Return (x, y) of the center of cell containing provided text 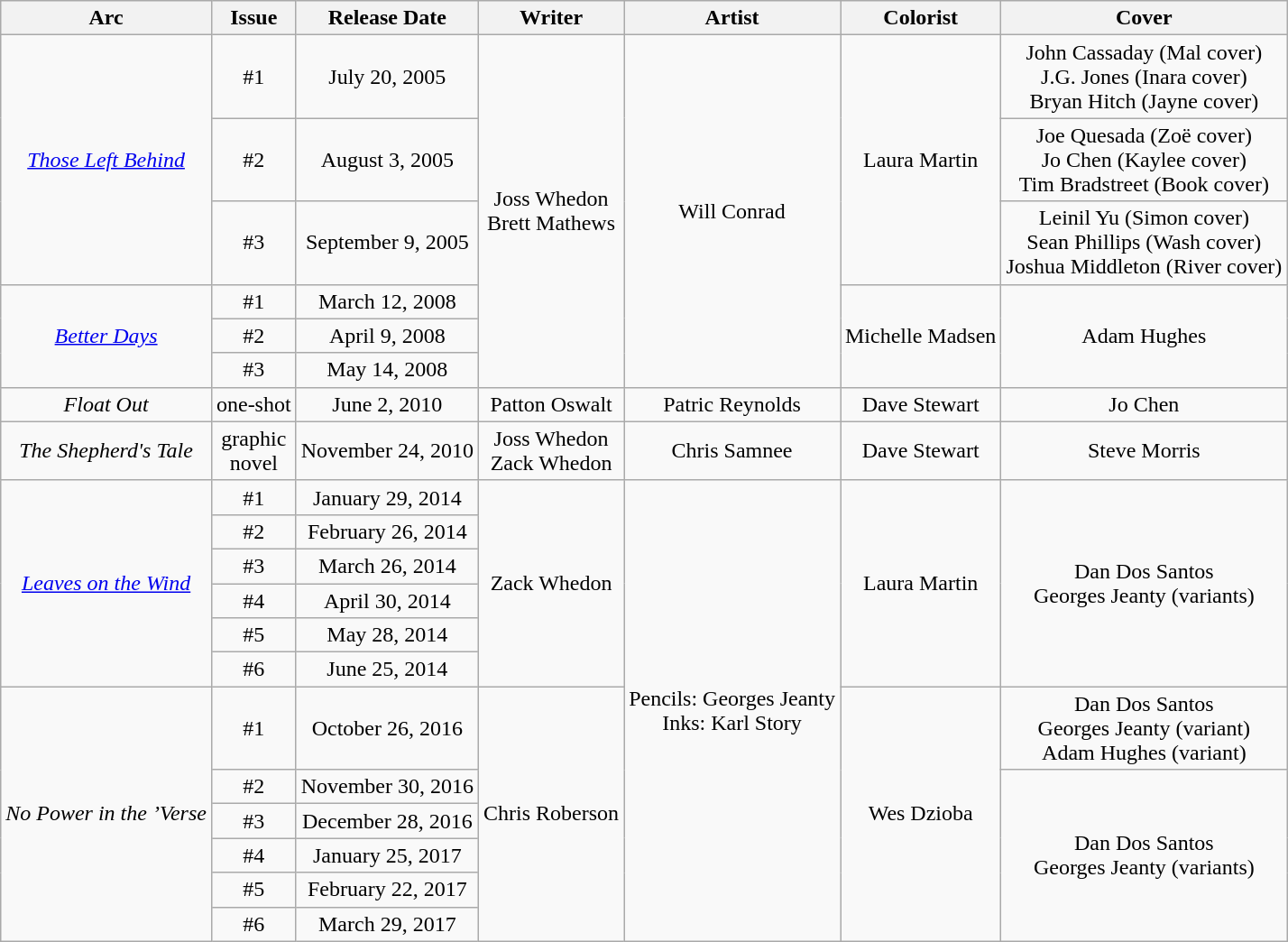
Joss WhedonBrett Mathews (552, 211)
Colorist (921, 18)
July 20, 2005 (387, 77)
February 26, 2014 (387, 531)
January 25, 2017 (387, 855)
Artist (732, 18)
Leinil Yu (Simon cover)Sean Phillips (Wash cover)Joshua Middleton (River cover) (1144, 243)
February 22, 2017 (387, 890)
Joe Quesada (Zoë cover)Jo Chen (Kaylee cover)Tim Bradstreet (Book cover) (1144, 160)
Cover (1144, 18)
Will Conrad (732, 211)
September 9, 2005 (387, 243)
December 28, 2016 (387, 821)
March 12, 2008 (387, 301)
January 29, 2014 (387, 497)
June 25, 2014 (387, 670)
Better Days (106, 336)
Chris Samnee (732, 451)
Adam Hughes (1144, 336)
Zack Whedon (552, 583)
Steve Morris (1144, 451)
No Power in the ’Verse (106, 814)
June 2, 2010 (387, 404)
May 14, 2008 (387, 370)
Wes Dzioba (921, 814)
Leaves on the Wind (106, 583)
October 26, 2016 (387, 728)
November 24, 2010 (387, 451)
graphicnovel (253, 451)
Release Date (387, 18)
Michelle Madsen (921, 336)
one-shot (253, 404)
Chris Roberson (552, 814)
April 9, 2008 (387, 336)
Float Out (106, 404)
Pencils: Georges JeantyInks: Karl Story (732, 711)
Jo Chen (1144, 404)
The Shepherd's Tale (106, 451)
Issue (253, 18)
Dan Dos SantosGeorges Jeanty (variant)Adam Hughes (variant) (1144, 728)
May 28, 2014 (387, 635)
March 29, 2017 (387, 924)
March 26, 2014 (387, 566)
Writer (552, 18)
August 3, 2005 (387, 160)
Joss WhedonZack Whedon (552, 451)
Patton Oswalt (552, 404)
John Cassaday (Mal cover)J.G. Jones (Inara cover)Bryan Hitch (Jayne cover) (1144, 77)
November 30, 2016 (387, 787)
Arc (106, 18)
Patric Reynolds (732, 404)
April 30, 2014 (387, 600)
Those Left Behind (106, 160)
